Pinpoint the cell where the given text exists, returning its (x, y) midpoint coordinate. 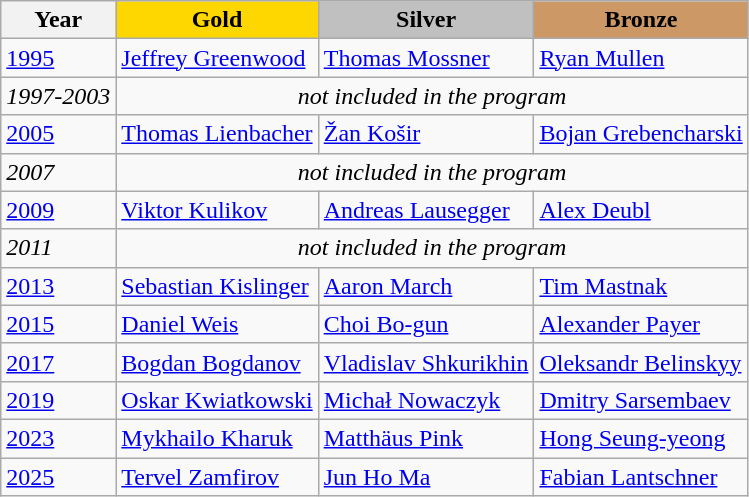
1997-2003 (58, 96)
Dmitry Sarsembaev (641, 400)
Jun Ho Ma (426, 477)
2015 (58, 324)
Žan Košir (426, 134)
Michał Nowaczyk (426, 400)
Andreas Lausegger (426, 210)
Ryan Mullen (641, 58)
2009 (58, 210)
Tim Mastnak (641, 286)
2023 (58, 438)
2007 (58, 172)
Vladislav Shkurikhin (426, 362)
2025 (58, 477)
2011 (58, 248)
Choi Bo-gun (426, 324)
Daniel Weis (217, 324)
1995 (58, 58)
Hong Seung-yeong (641, 438)
2005 (58, 134)
Aaron March (426, 286)
Bogdan Bogdanov (217, 362)
2019 (58, 400)
Alexander Payer (641, 324)
Bronze (641, 20)
Silver (426, 20)
Viktor Kulikov (217, 210)
Mykhailo Kharuk (217, 438)
Oskar Kwiatkowski (217, 400)
Sebastian Kislinger (217, 286)
Tervel Zamfirov (217, 477)
2013 (58, 286)
Matthäus Pink (426, 438)
2017 (58, 362)
Thomas Mossner (426, 58)
Jeffrey Greenwood (217, 58)
Bojan Grebencharski (641, 134)
Oleksandr Belinskyy (641, 362)
Year (58, 20)
Alex Deubl (641, 210)
Thomas Lienbacher (217, 134)
Fabian Lantschner (641, 477)
Gold (217, 20)
